From the cell containing the given text, extract its center point as (x, y) coordinate. 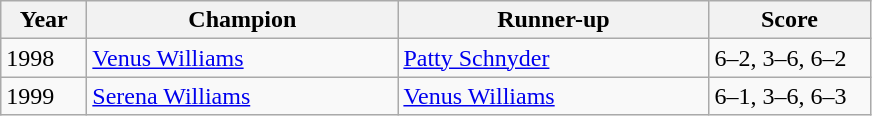
Champion (242, 20)
Year (44, 20)
1998 (44, 58)
6–1, 3–6, 6–3 (790, 96)
Serena Williams (242, 96)
Score (790, 20)
6–2, 3–6, 6–2 (790, 58)
1999 (44, 96)
Patty Schnyder (554, 58)
Runner-up (554, 20)
